From the cell containing the given text, extract its center point as [x, y] coordinate. 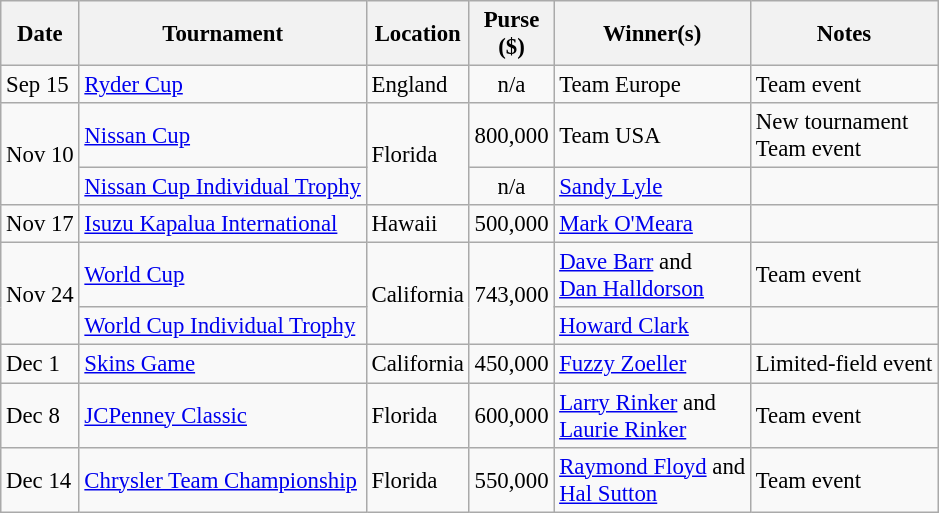
England [418, 85]
Larry Rinker and Laurie Rinker [652, 416]
Skins Game [222, 364]
743,000 [512, 294]
Sandy Lyle [652, 187]
Dec 14 [40, 480]
Date [40, 34]
Ryder Cup [222, 85]
Sep 15 [40, 85]
Limited-field event [844, 364]
World Cup Individual Trophy [222, 327]
Tournament [222, 34]
Team Europe [652, 85]
Nov 17 [40, 224]
500,000 [512, 224]
Raymond Floyd and Hal Sutton [652, 480]
World Cup [222, 276]
Nissan Cup Individual Trophy [222, 187]
Mark O'Meara [652, 224]
Winner(s) [652, 34]
Notes [844, 34]
Chrysler Team Championship [222, 480]
Isuzu Kapalua International [222, 224]
Nov 10 [40, 154]
Purse($) [512, 34]
600,000 [512, 416]
Howard Clark [652, 327]
550,000 [512, 480]
Hawaii [418, 224]
450,000 [512, 364]
Fuzzy Zoeller [652, 364]
Nissan Cup [222, 136]
Team USA [652, 136]
Location [418, 34]
New tournamentTeam event [844, 136]
800,000 [512, 136]
Nov 24 [40, 294]
Dec 1 [40, 364]
Dave Barr and Dan Halldorson [652, 276]
JCPenney Classic [222, 416]
Dec 8 [40, 416]
